Output the (x, y) coordinate of the center of the cell containing the given text.  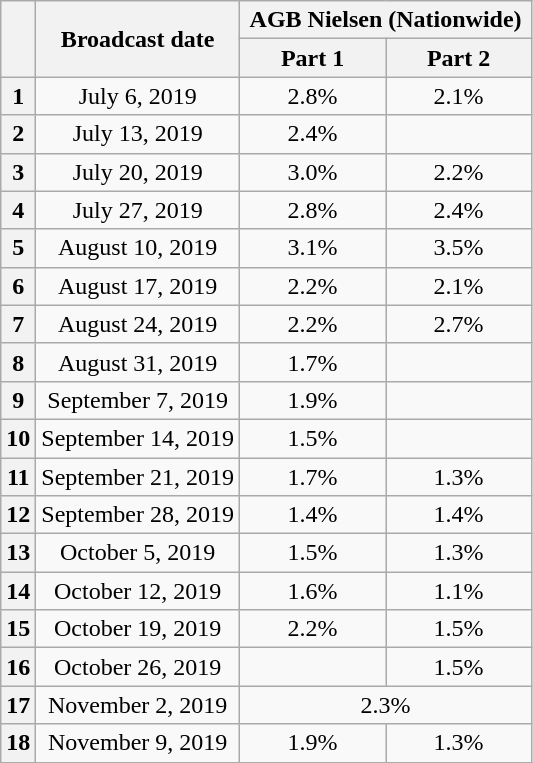
12 (18, 515)
3.1% (313, 248)
18 (18, 743)
7 (18, 324)
September 7, 2019 (138, 400)
4 (18, 210)
Broadcast date (138, 39)
3.0% (313, 172)
July 13, 2019 (138, 134)
13 (18, 553)
July 27, 2019 (138, 210)
September 28, 2019 (138, 515)
2 (18, 134)
August 24, 2019 (138, 324)
16 (18, 667)
3.5% (459, 248)
1.1% (459, 591)
2.7% (459, 324)
July 20, 2019 (138, 172)
3 (18, 172)
9 (18, 400)
October 12, 2019 (138, 591)
October 19, 2019 (138, 629)
Part 2 (459, 58)
September 21, 2019 (138, 477)
November 2, 2019 (138, 705)
6 (18, 286)
5 (18, 248)
September 14, 2019 (138, 438)
October 5, 2019 (138, 553)
July 6, 2019 (138, 96)
15 (18, 629)
November 9, 2019 (138, 743)
11 (18, 477)
17 (18, 705)
10 (18, 438)
2.3% (386, 705)
1.6% (313, 591)
August 31, 2019 (138, 362)
August 10, 2019 (138, 248)
October 26, 2019 (138, 667)
Part 1 (313, 58)
August 17, 2019 (138, 286)
1 (18, 96)
14 (18, 591)
8 (18, 362)
AGB Nielsen (Nationwide) (386, 20)
